Search for the cell housing the specified text and yield its (X, Y) center coordinate. 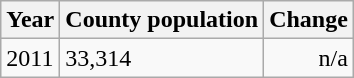
Year (30, 20)
Change (309, 20)
County population (162, 20)
33,314 (162, 58)
2011 (30, 58)
n/a (309, 58)
